Scan for the cell matching the given text and deliver its [x, y] coordinate at center. 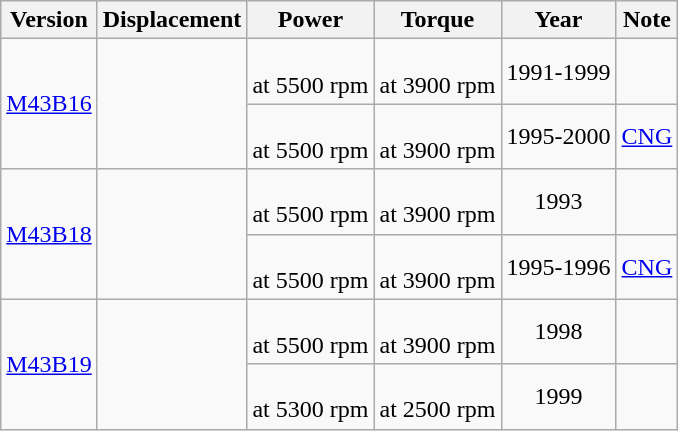
Year [558, 20]
M43B19 [49, 364]
Displacement [172, 20]
1999 [558, 396]
1995-2000 [558, 136]
1993 [558, 202]
M43B16 [49, 104]
Torque [438, 20]
M43B18 [49, 234]
Power [310, 20]
Note [647, 20]
at 2500 rpm [438, 396]
Version [49, 20]
1991-1999 [558, 72]
1995-1996 [558, 266]
at 5300 rpm [310, 396]
1998 [558, 332]
